Pinpoint the cell where the given text exists, returning its (X, Y) midpoint coordinate. 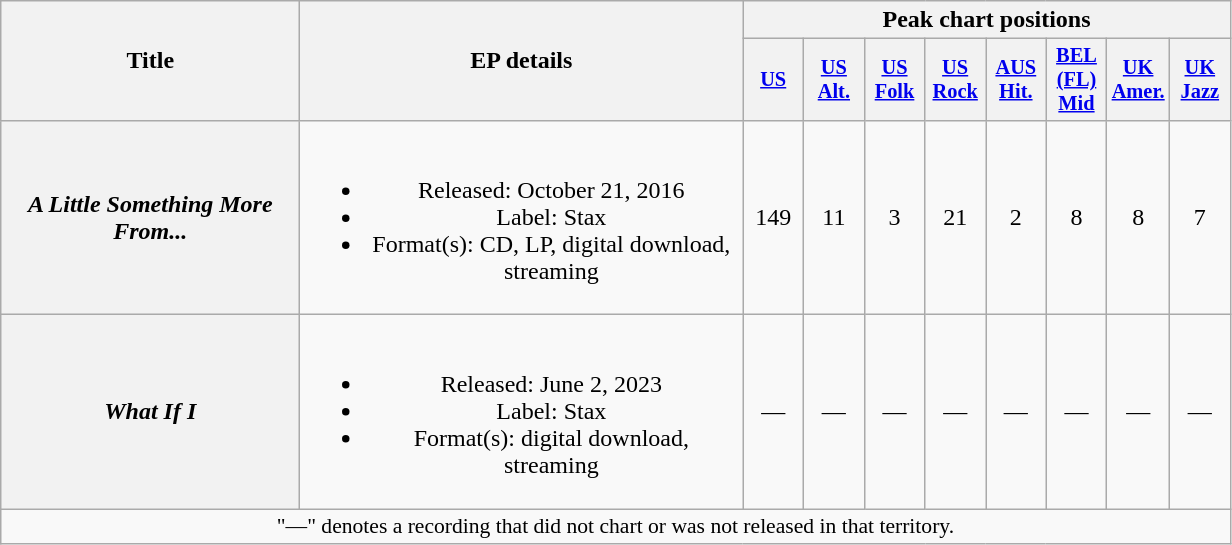
What If I (150, 412)
Title (150, 61)
AUSHit. (1016, 80)
USAlt. (834, 80)
Released: October 21, 2016Label: StaxFormat(s): CD, LP, digital download, streaming (522, 217)
UKJazz (1200, 80)
3 (894, 217)
USFolk (894, 80)
US (774, 80)
Released: June 2, 2023Label: StaxFormat(s): digital download, streaming (522, 412)
149 (774, 217)
"—" denotes a recording that did not chart or was not released in that territory. (616, 527)
11 (834, 217)
Peak chart positions (986, 20)
21 (956, 217)
2 (1016, 217)
7 (1200, 217)
EP details (522, 61)
BEL(FL)Mid (1076, 80)
A Little Something More From... (150, 217)
UKAmer. (1138, 80)
USRock (956, 80)
